For the text-containing cell, return its midpoint in [x, y] coordinate format. 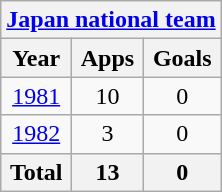
10 [108, 96]
Apps [108, 58]
13 [108, 172]
Goals [182, 58]
Year [36, 58]
1981 [36, 96]
1982 [36, 134]
3 [108, 134]
Total [36, 172]
Japan national team [111, 20]
